Find where the given text appears and provide that cell's center as (X, Y) coordinate. 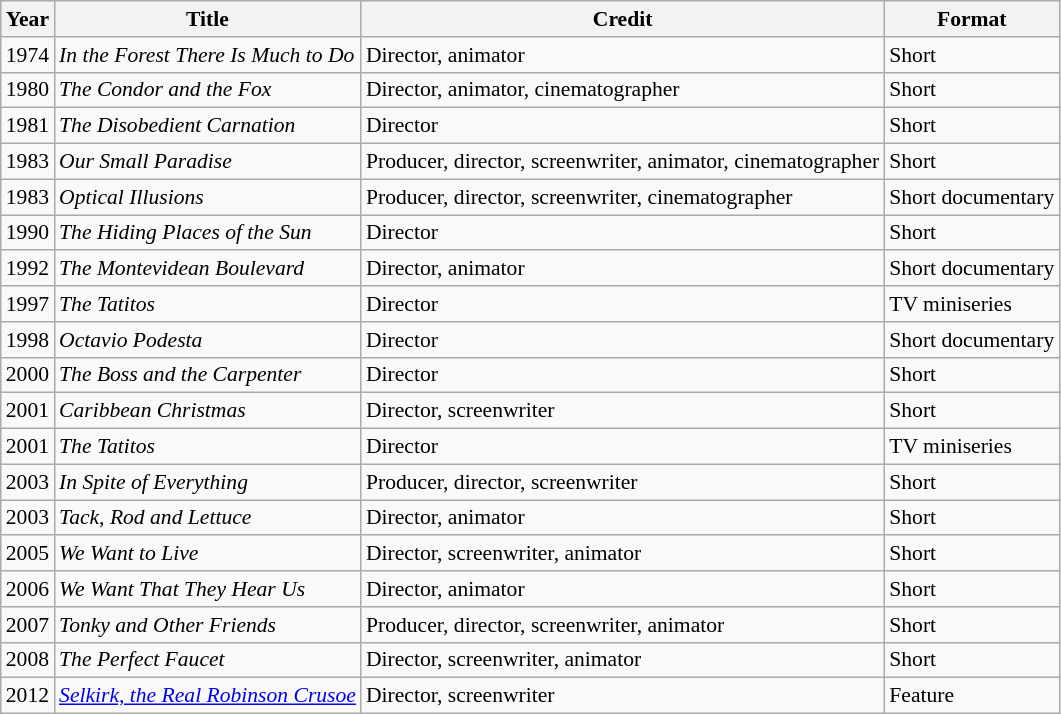
We Want to Live (208, 554)
2012 (28, 696)
Tonky and Other Friends (208, 625)
Producer, director, screenwriter, animator (622, 625)
1992 (28, 269)
Year (28, 19)
1974 (28, 55)
Director, animator, cinematographer (622, 90)
2006 (28, 589)
Caribbean Christmas (208, 411)
Title (208, 19)
2005 (28, 554)
The Perfect Faucet (208, 660)
1990 (28, 233)
The Boss and the Carpenter (208, 375)
Format (972, 19)
Selkirk, the Real Robinson Crusoe (208, 696)
Octavio Podesta (208, 340)
Producer, director, screenwriter, animator, cinematographer (622, 162)
2008 (28, 660)
Tack, Rod and Lettuce (208, 518)
Producer, director, screenwriter, cinematographer (622, 197)
In Spite of Everything (208, 482)
Producer, director, screenwriter (622, 482)
The Hiding Places of the Sun (208, 233)
2000 (28, 375)
The Montevidean Boulevard (208, 269)
Our Small Paradise (208, 162)
1998 (28, 340)
Feature (972, 696)
Optical Illusions (208, 197)
In the Forest There Is Much to Do (208, 55)
1997 (28, 304)
We Want That They Hear Us (208, 589)
Credit (622, 19)
1981 (28, 126)
The Disobedient Carnation (208, 126)
1980 (28, 90)
The Condor and the Fox (208, 90)
2007 (28, 625)
